Identify which cell holds the provided text, then report its (x, y) central coordinate. 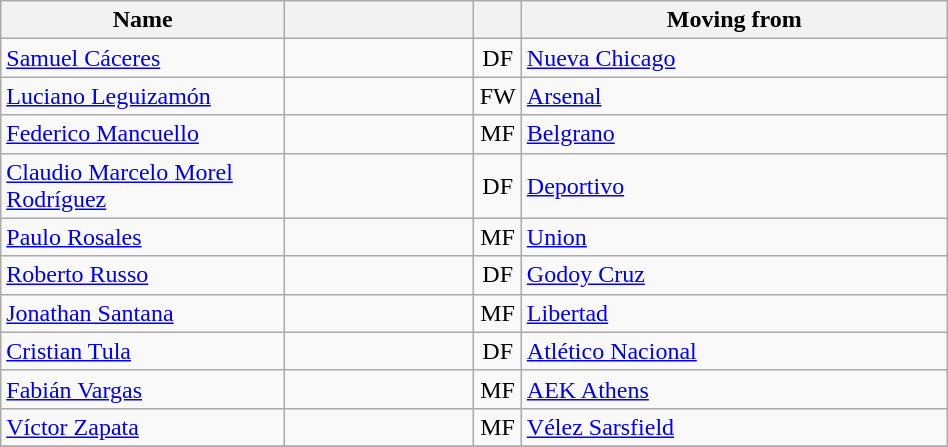
Claudio Marcelo Morel Rodríguez (143, 186)
Belgrano (734, 134)
Samuel Cáceres (143, 58)
Atlético Nacional (734, 351)
Jonathan Santana (143, 313)
Víctor Zapata (143, 427)
Luciano Leguizamón (143, 96)
Arsenal (734, 96)
Paulo Rosales (143, 237)
Vélez Sarsfield (734, 427)
Moving from (734, 20)
Federico Mancuello (143, 134)
Name (143, 20)
FW (498, 96)
AEK Athens (734, 389)
Roberto Russo (143, 275)
Fabián Vargas (143, 389)
Deportivo (734, 186)
Libertad (734, 313)
Godoy Cruz (734, 275)
Nueva Chicago (734, 58)
Cristian Tula (143, 351)
Union (734, 237)
